From the cell containing the given text, extract its center point as [x, y] coordinate. 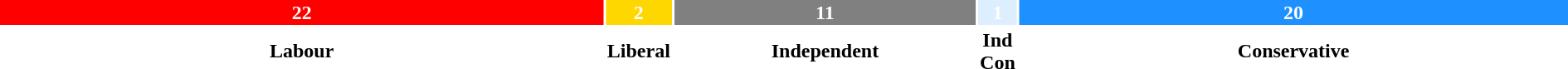
22 [302, 12]
2 [639, 12]
20 [1293, 12]
11 [825, 12]
1 [998, 12]
